Extract the [X, Y] coordinate from the center of the cell holding the provided text.  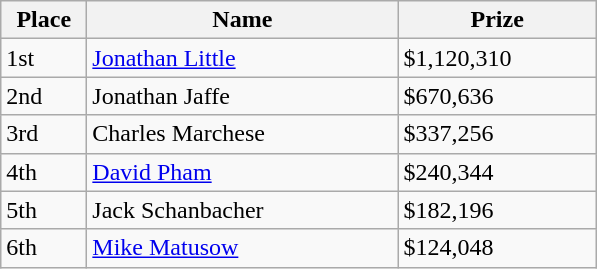
2nd [44, 96]
Jonathan Jaffe [242, 96]
Name [242, 20]
David Pham [242, 172]
$182,196 [498, 210]
6th [44, 248]
4th [44, 172]
Place [44, 20]
1st [44, 58]
$1,120,310 [498, 58]
Jack Schanbacher [242, 210]
$670,636 [498, 96]
5th [44, 210]
3rd [44, 134]
Mike Matusow [242, 248]
$240,344 [498, 172]
$124,048 [498, 248]
Charles Marchese [242, 134]
$337,256 [498, 134]
Prize [498, 20]
Jonathan Little [242, 58]
